For the text-containing cell, return its midpoint in (x, y) coordinate format. 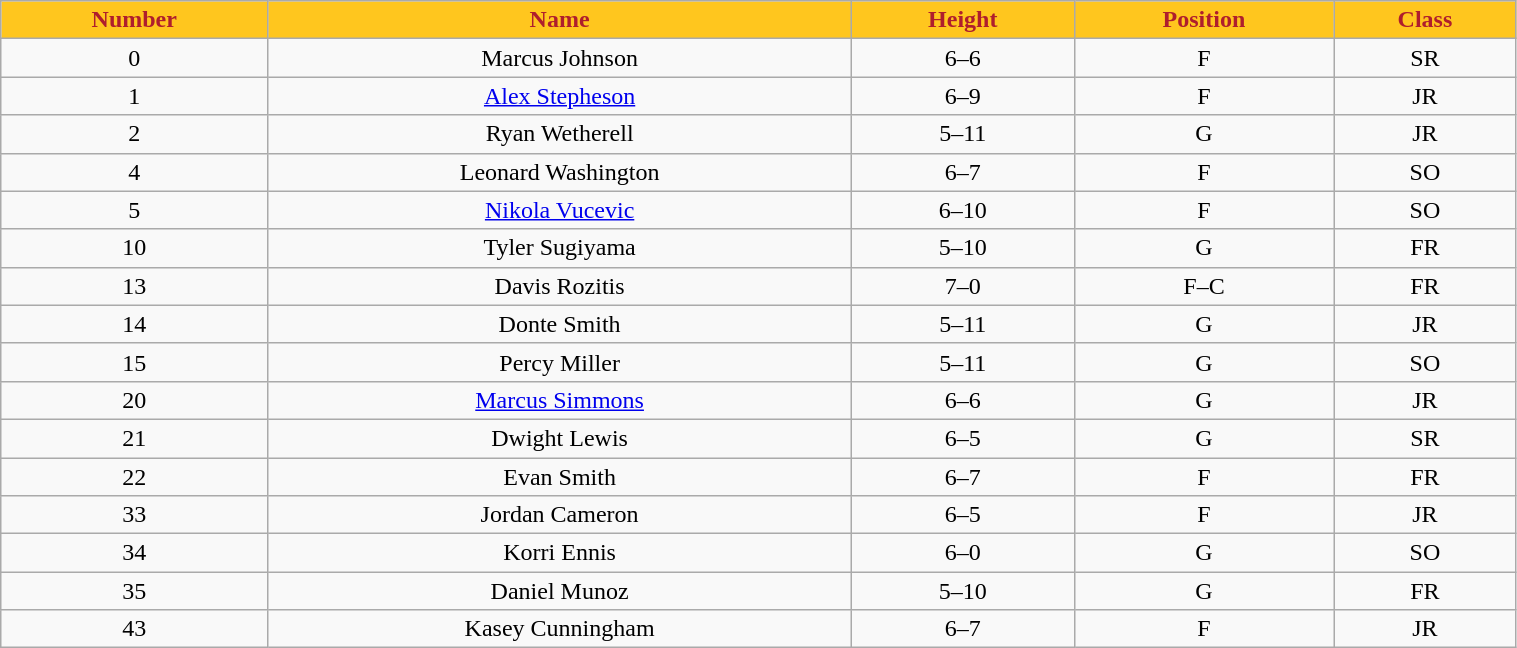
6–0 (962, 553)
13 (134, 286)
14 (134, 324)
6–10 (962, 210)
Evan Smith (560, 477)
Donte Smith (560, 324)
Kasey Cunningham (560, 629)
Tyler Sugiyama (560, 248)
43 (134, 629)
Marcus Simmons (560, 400)
Nikola Vucevic (560, 210)
2 (134, 134)
Position (1204, 20)
Height (962, 20)
35 (134, 591)
10 (134, 248)
Daniel Munoz (560, 591)
Ryan Wetherell (560, 134)
Leonard Washington (560, 172)
1 (134, 96)
F–C (1204, 286)
Jordan Cameron (560, 515)
Korri Ennis (560, 553)
Marcus Johnson (560, 58)
0 (134, 58)
22 (134, 477)
15 (134, 362)
Alex Stepheson (560, 96)
20 (134, 400)
Dwight Lewis (560, 438)
33 (134, 515)
4 (134, 172)
5 (134, 210)
Name (560, 20)
Davis Rozitis (560, 286)
34 (134, 553)
6–9 (962, 96)
Percy Miller (560, 362)
7–0 (962, 286)
Class (1425, 20)
Number (134, 20)
21 (134, 438)
